Extract the (x, y) coordinate from the center of the cell holding the provided text.  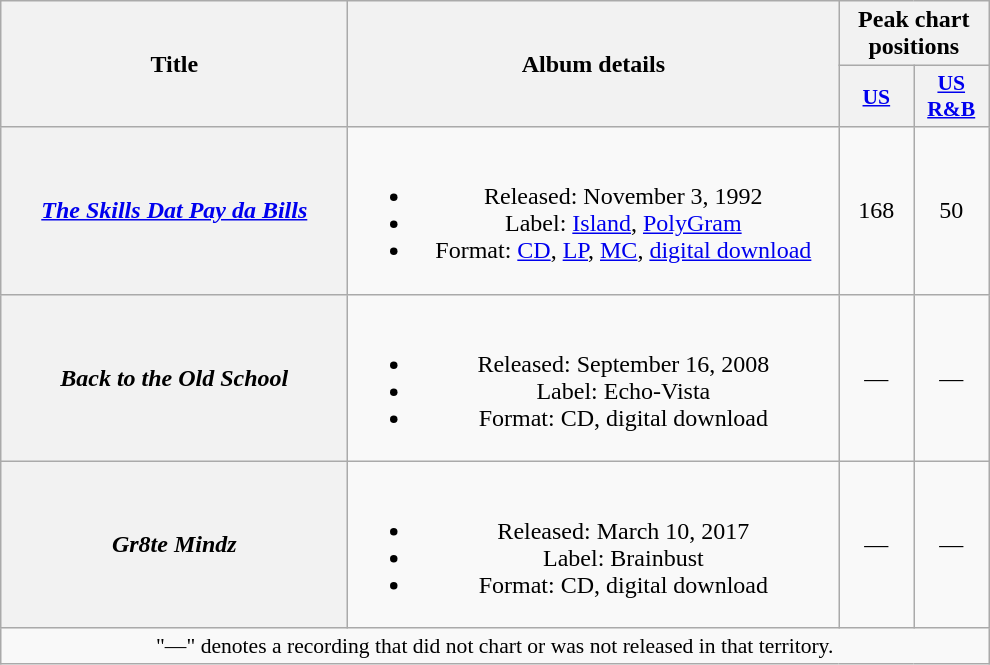
USR&B (952, 96)
The Skills Dat Pay da Bills (174, 210)
Album details (594, 64)
Back to the Old School (174, 378)
Released: September 16, 2008Label: Echo-VistaFormat: CD, digital download (594, 378)
Gr8te Mindz (174, 544)
Released: November 3, 1992Label: Island, PolyGramFormat: CD, LP, MC, digital download (594, 210)
50 (952, 210)
168 (876, 210)
Title (174, 64)
"—" denotes a recording that did not chart or was not released in that territory. (495, 646)
US (876, 96)
Peak chart positions (914, 34)
Released: March 10, 2017Label: BrainbustFormat: CD, digital download (594, 544)
